Search for the cell housing the specified text and yield its (x, y) center coordinate. 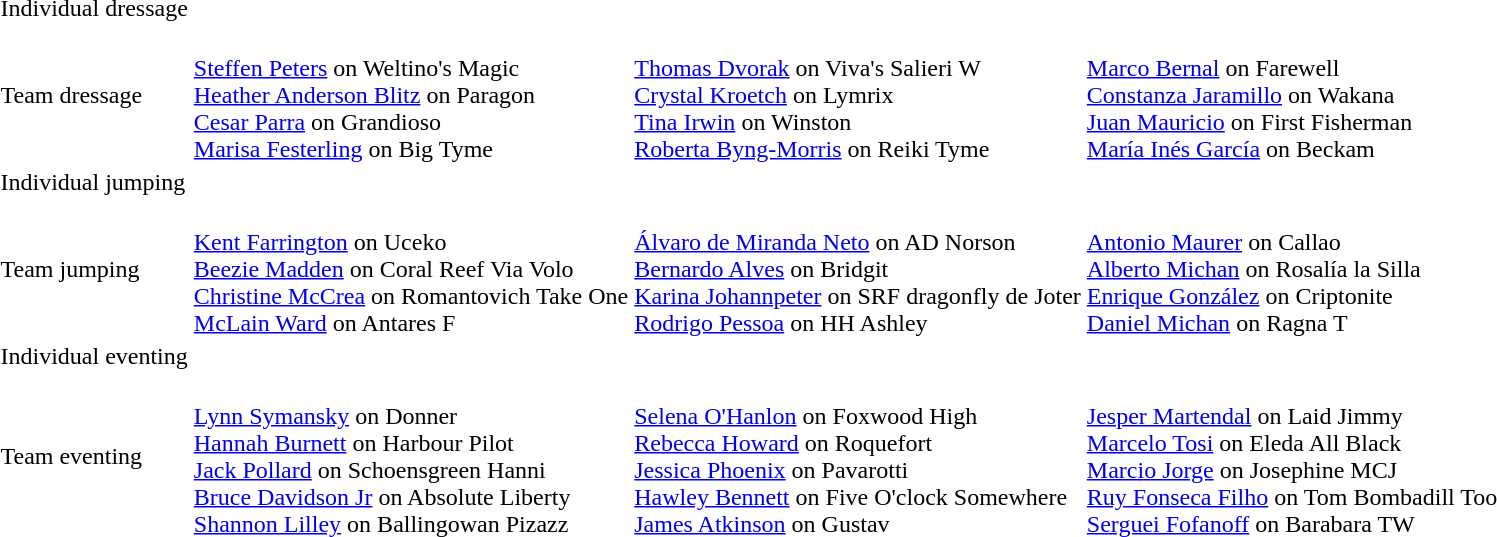
Thomas Dvorak on Viva's Salieri WCrystal Kroetch on LymrixTina Irwin on WinstonRoberta Byng-Morris on Reiki Tyme (858, 95)
Steffen Peters on Weltino's MagicHeather Anderson Blitz on ParagonCesar Parra on GrandiosoMarisa Festerling on Big Tyme (410, 95)
Álvaro de Miranda Neto on AD NorsonBernardo Alves on BridgitKarina Johannpeter on SRF dragonfly de JoterRodrigo Pessoa on HH Ashley (858, 269)
Kent Farrington on UcekoBeezie Madden on Coral Reef Via VoloChristine McCrea on Romantovich Take OneMcLain Ward on Antares F (410, 269)
